Identify which cell holds the provided text, then report its [X, Y] central coordinate. 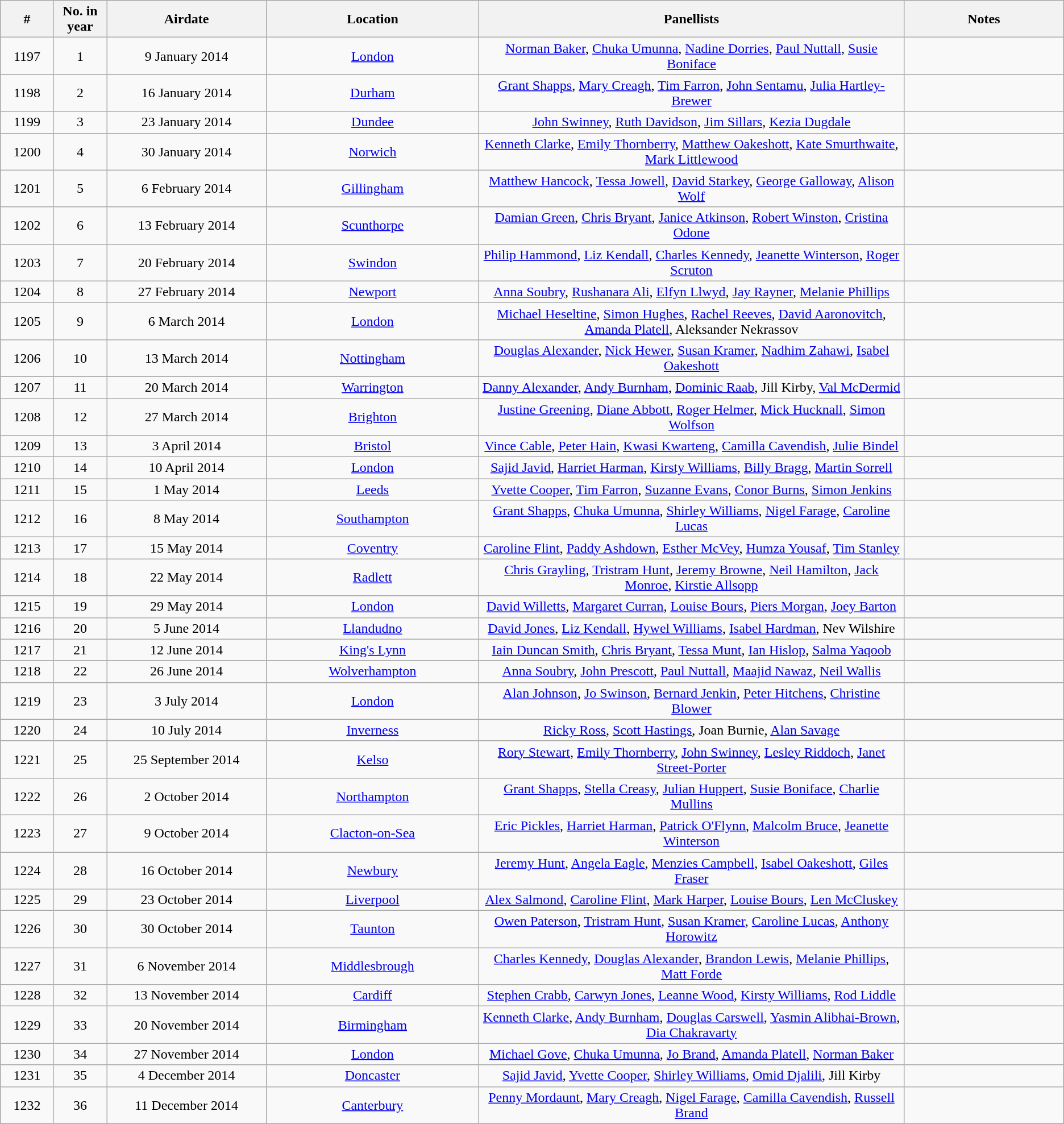
13 November 2014 [186, 996]
27 November 2014 [186, 1054]
10 [80, 358]
Location [372, 19]
Penny Mordaunt, Mary Creagh, Nigel Farage, Camilla Cavendish, Russell Brand [691, 1105]
1228 [27, 996]
Coventry [372, 548]
27 [80, 833]
13 [80, 446]
Radlett [372, 578]
Grant Shapps, Stella Creasy, Julian Huppert, Susie Boniface, Charlie Mullins [691, 796]
Ricky Ross, Scott Hastings, Joan Burnie, Alan Savage [691, 730]
20 March 2014 [186, 387]
1200 [27, 151]
30 January 2014 [186, 151]
14 [80, 468]
36 [80, 1105]
Grant Shapps, Mary Creagh, Tim Farron, John Sentamu, Julia Hartley-Brewer [691, 93]
26 [80, 796]
Leeds [372, 490]
Newbury [372, 870]
23 January 2014 [186, 122]
1230 [27, 1054]
Wolverhampton [372, 671]
1197 [27, 56]
27 February 2014 [186, 292]
Middlesbrough [372, 967]
1220 [27, 730]
1232 [27, 1105]
Clacton-on-Sea [372, 833]
11 [80, 387]
9 January 2014 [186, 56]
Anna Soubry, Rushanara Ali, Elfyn Llwyd, Jay Rayner, Melanie Phillips [691, 292]
1226 [27, 929]
23 [80, 700]
1208 [27, 416]
15 [80, 490]
No. in year [80, 19]
1203 [27, 263]
1231 [27, 1076]
1227 [27, 967]
1222 [27, 796]
8 May 2014 [186, 519]
2 [80, 93]
Llandudno [372, 628]
1204 [27, 292]
Nottingham [372, 358]
3 April 2014 [186, 446]
6 March 2014 [186, 321]
Grant Shapps, Chuka Umunna, Shirley Williams, Nigel Farage, Caroline Lucas [691, 519]
Jeremy Hunt, Angela Eagle, Menzies Campbell, Isabel Oakeshott, Giles Fraser [691, 870]
31 [80, 967]
3 [80, 122]
John Swinney, Ruth Davidson, Jim Sillars, Kezia Dugdale [691, 122]
3 July 2014 [186, 700]
35 [80, 1076]
Damian Green, Chris Bryant, Janice Atkinson, Robert Winston, Cristina Odone [691, 225]
28 [80, 870]
David Jones, Liz Kendall, Hywel Williams, Isabel Hardman, Nev Wilshire [691, 628]
Southampton [372, 519]
1210 [27, 468]
1216 [27, 628]
8 [80, 292]
16 October 2014 [186, 870]
5 June 2014 [186, 628]
1219 [27, 700]
10 April 2014 [186, 468]
13 February 2014 [186, 225]
10 July 2014 [186, 730]
Douglas Alexander, Nick Hewer, Susan Kramer, Nadhim Zahawi, Isabel Oakeshott [691, 358]
Philip Hammond, Liz Kendall, Charles Kennedy, Jeanette Winterson, Roger Scruton [691, 263]
Northampton [372, 796]
Swindon [372, 263]
1 [80, 56]
6 November 2014 [186, 967]
1207 [27, 387]
22 [80, 671]
Taunton [372, 929]
Birmingham [372, 1025]
7 [80, 263]
4 December 2014 [186, 1076]
Charles Kennedy, Douglas Alexander, Brandon Lewis, Melanie Phillips, Matt Forde [691, 967]
17 [80, 548]
Durham [372, 93]
1206 [27, 358]
Anna Soubry, John Prescott, Paul Nuttall, Maajid Nawaz, Neil Wallis [691, 671]
Danny Alexander, Andy Burnham, Dominic Raab, Jill Kirby, Val McDermid [691, 387]
18 [80, 578]
30 October 2014 [186, 929]
Norman Baker, Chuka Umunna, Nadine Dorries, Paul Nuttall, Susie Boniface [691, 56]
1211 [27, 490]
Stephen Crabb, Carwyn Jones, Leanne Wood, Kirsty Williams, Rod Liddle [691, 996]
Sajid Javid, Yvette Cooper, Shirley Williams, Omid Djalili, Jill Kirby [691, 1076]
Liverpool [372, 900]
1224 [27, 870]
33 [80, 1025]
Caroline Flint, Paddy Ashdown, Esther McVey, Humza Yousaf, Tim Stanley [691, 548]
Michael Gove, Chuka Umunna, Jo Brand, Amanda Platell, Norman Baker [691, 1054]
1217 [27, 650]
Matthew Hancock, Tessa Jowell, David Starkey, George Galloway, Alison Wolf [691, 189]
9 October 2014 [186, 833]
16 January 2014 [186, 93]
11 December 2014 [186, 1105]
1202 [27, 225]
1214 [27, 578]
Dundee [372, 122]
Bristol [372, 446]
Panellists [691, 19]
32 [80, 996]
1209 [27, 446]
Scunthorpe [372, 225]
Iain Duncan Smith, Chris Bryant, Tessa Munt, Ian Hislop, Salma Yaqoob [691, 650]
Inverness [372, 730]
Doncaster [372, 1076]
Warrington [372, 387]
20 February 2014 [186, 263]
1215 [27, 607]
# [27, 19]
Notes [984, 19]
23 October 2014 [186, 900]
Kenneth Clarke, Emily Thornberry, Matthew Oakeshott, Kate Smurthwaite, Mark Littlewood [691, 151]
1198 [27, 93]
Sajid Javid, Harriet Harman, Kirsty Williams, Billy Bragg, Martin Sorrell [691, 468]
Brighton [372, 416]
Airdate [186, 19]
5 [80, 189]
27 March 2014 [186, 416]
1199 [27, 122]
Kelso [372, 760]
Vince Cable, Peter Hain, Kwasi Kwarteng, Camilla Cavendish, Julie Bindel [691, 446]
2 October 2014 [186, 796]
Eric Pickles, Harriet Harman, Patrick O'Flynn, Malcolm Bruce, Jeanette Winterson [691, 833]
4 [80, 151]
David Willetts, Margaret Curran, Louise Bours, Piers Morgan, Joey Barton [691, 607]
Owen Paterson, Tristram Hunt, Susan Kramer, Caroline Lucas, Anthony Horowitz [691, 929]
1 May 2014 [186, 490]
Yvette Cooper, Tim Farron, Suzanne Evans, Conor Burns, Simon Jenkins [691, 490]
6 [80, 225]
Chris Grayling, Tristram Hunt, Jeremy Browne, Neil Hamilton, Jack Monroe, Kirstie Allsopp [691, 578]
Gillingham [372, 189]
1229 [27, 1025]
Cardiff [372, 996]
Michael Heseltine, Simon Hughes, Rachel Reeves, David Aaronovitch, Amanda Platell, Aleksander Nekrassov [691, 321]
20 [80, 628]
34 [80, 1054]
9 [80, 321]
15 May 2014 [186, 548]
30 [80, 929]
29 [80, 900]
Alan Johnson, Jo Swinson, Bernard Jenkin, Peter Hitchens, Christine Blower [691, 700]
1201 [27, 189]
26 June 2014 [186, 671]
24 [80, 730]
1205 [27, 321]
13 March 2014 [186, 358]
1213 [27, 548]
1212 [27, 519]
25 September 2014 [186, 760]
16 [80, 519]
20 November 2014 [186, 1025]
Alex Salmond, Caroline Flint, Mark Harper, Louise Bours, Len McCluskey [691, 900]
1223 [27, 833]
25 [80, 760]
Newport [372, 292]
21 [80, 650]
6 February 2014 [186, 189]
19 [80, 607]
Norwich [372, 151]
1225 [27, 900]
Rory Stewart, Emily Thornberry, John Swinney, Lesley Riddoch, Janet Street-Porter [691, 760]
King's Lynn [372, 650]
1218 [27, 671]
Justine Greening, Diane Abbott, Roger Helmer, Mick Hucknall, Simon Wolfson [691, 416]
12 June 2014 [186, 650]
Kenneth Clarke, Andy Burnham, Douglas Carswell, Yasmin Alibhai-Brown, Dia Chakravarty [691, 1025]
1221 [27, 760]
12 [80, 416]
29 May 2014 [186, 607]
Canterbury [372, 1105]
22 May 2014 [186, 578]
